Search for the cell housing the specified text and yield its (x, y) center coordinate. 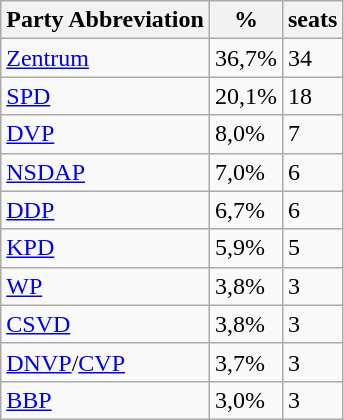
% (246, 20)
Party Abbreviation (106, 20)
3,7% (246, 362)
18 (312, 96)
seats (312, 20)
6,7% (246, 210)
7 (312, 134)
WP (106, 286)
DNVP/CVP (106, 362)
CSVD (106, 324)
5,9% (246, 248)
3,0% (246, 400)
Zentrum (106, 58)
DDP (106, 210)
BBP (106, 400)
36,7% (246, 58)
8,0% (246, 134)
KPD (106, 248)
5 (312, 248)
SPD (106, 96)
7,0% (246, 172)
NSDAP (106, 172)
20,1% (246, 96)
34 (312, 58)
DVP (106, 134)
